Capture the cell that displays the provided text and extract its (x, y) central coordinate. 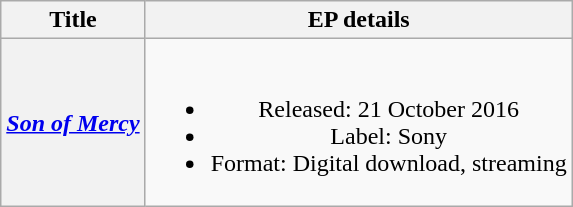
Title (73, 20)
Son of Mercy (73, 122)
Released: 21 October 2016Label: SonyFormat: Digital download, streaming (358, 122)
EP details (358, 20)
